Pinpoint the cell where the given text exists, returning its [x, y] midpoint coordinate. 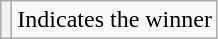
Indicates the winner [115, 20]
